Output the [x, y] coordinate of the center of the cell containing the given text.  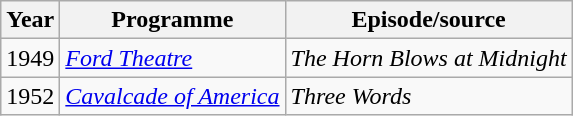
Three Words [428, 96]
1949 [30, 58]
The Horn Blows at Midnight [428, 58]
Year [30, 20]
Programme [172, 20]
Ford Theatre [172, 58]
1952 [30, 96]
Cavalcade of America [172, 96]
Episode/source [428, 20]
